Scan for the cell matching the given text and deliver its [X, Y] coordinate at center. 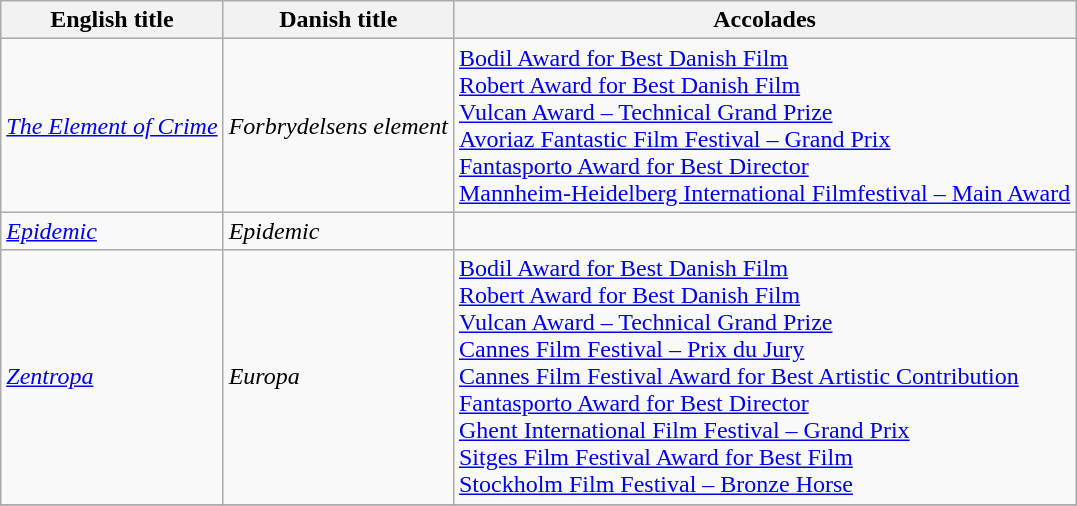
Danish title [338, 20]
Forbrydelsens element [338, 126]
Europa [338, 377]
The Element of Crime [112, 126]
Accolades [764, 20]
English title [112, 20]
Zentropa [112, 377]
